Extract the (x, y) coordinate from the center of the cell holding the provided text.  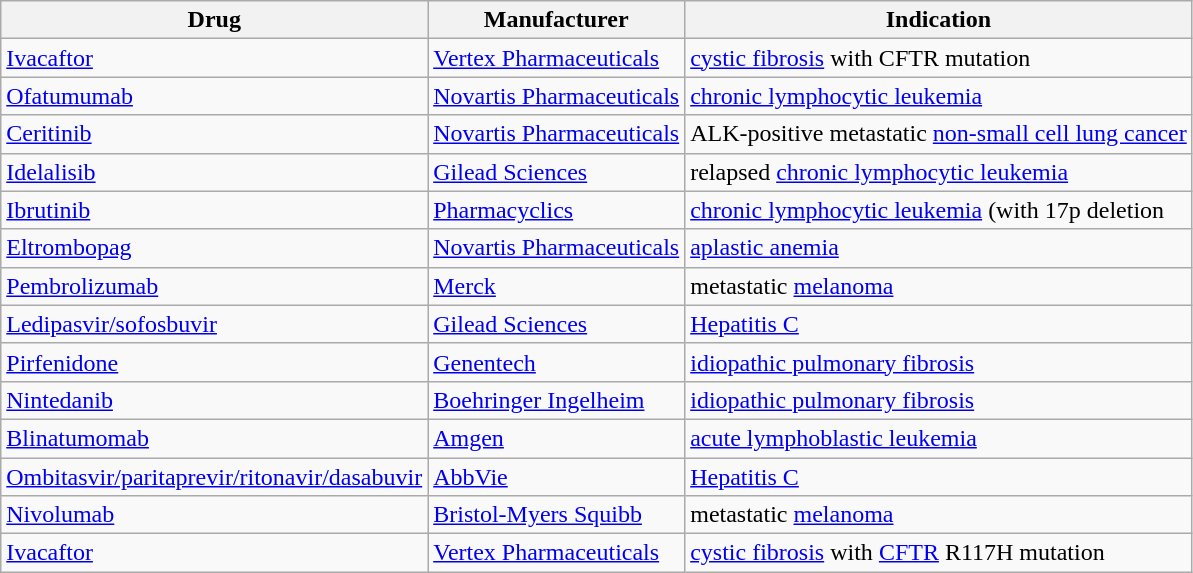
Indication (939, 20)
Merck (556, 286)
Ledipasvir/sofosbuvir (214, 324)
cystic fibrosis with CFTR R117H mutation (939, 553)
Manufacturer (556, 20)
Nintedanib (214, 400)
chronic lymphocytic leukemia (939, 96)
relapsed chronic lymphocytic leukemia (939, 172)
acute lymphoblastic leukemia (939, 438)
Drug (214, 20)
Idelalisib (214, 172)
Bristol-Myers Squibb (556, 515)
chronic lymphocytic leukemia (with 17p deletion (939, 210)
Ofatumumab (214, 96)
AbbVie (556, 477)
Pharmacyclics (556, 210)
Nivolumab (214, 515)
Pirfenidone (214, 362)
Amgen (556, 438)
aplastic anemia (939, 248)
Blinatumomab (214, 438)
Ceritinib (214, 134)
cystic fibrosis with CFTR mutation (939, 58)
Ombitasvir/paritaprevir/ritonavir/dasabuvir (214, 477)
Boehringer Ingelheim (556, 400)
ALK-positive metastatic non-small cell lung cancer (939, 134)
Genentech (556, 362)
Pembrolizumab (214, 286)
Ibrutinib (214, 210)
Eltrombopag (214, 248)
